Return the (X, Y) coordinate for the center point of the cell that contains the specified text.  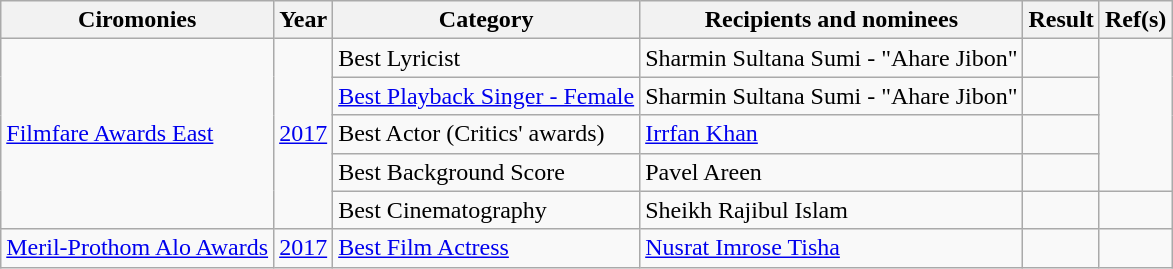
Best Cinematography (486, 210)
Meril-Prothom Alo Awards (138, 248)
Result (1061, 20)
Category (486, 20)
Year (304, 20)
Ciromonies (138, 20)
Pavel Areen (832, 172)
Irrfan Khan (832, 134)
Best Background Score (486, 172)
Ref(s) (1135, 20)
Best Playback Singer - Female (486, 96)
Best Actor (Critics' awards) (486, 134)
Nusrat Imrose Tisha (832, 248)
Best Film Actress (486, 248)
Filmfare Awards East (138, 134)
Best Lyricist (486, 58)
Sheikh Rajibul Islam (832, 210)
Recipients and nominees (832, 20)
